Find where the given text appears and provide that cell's center as (X, Y) coordinate. 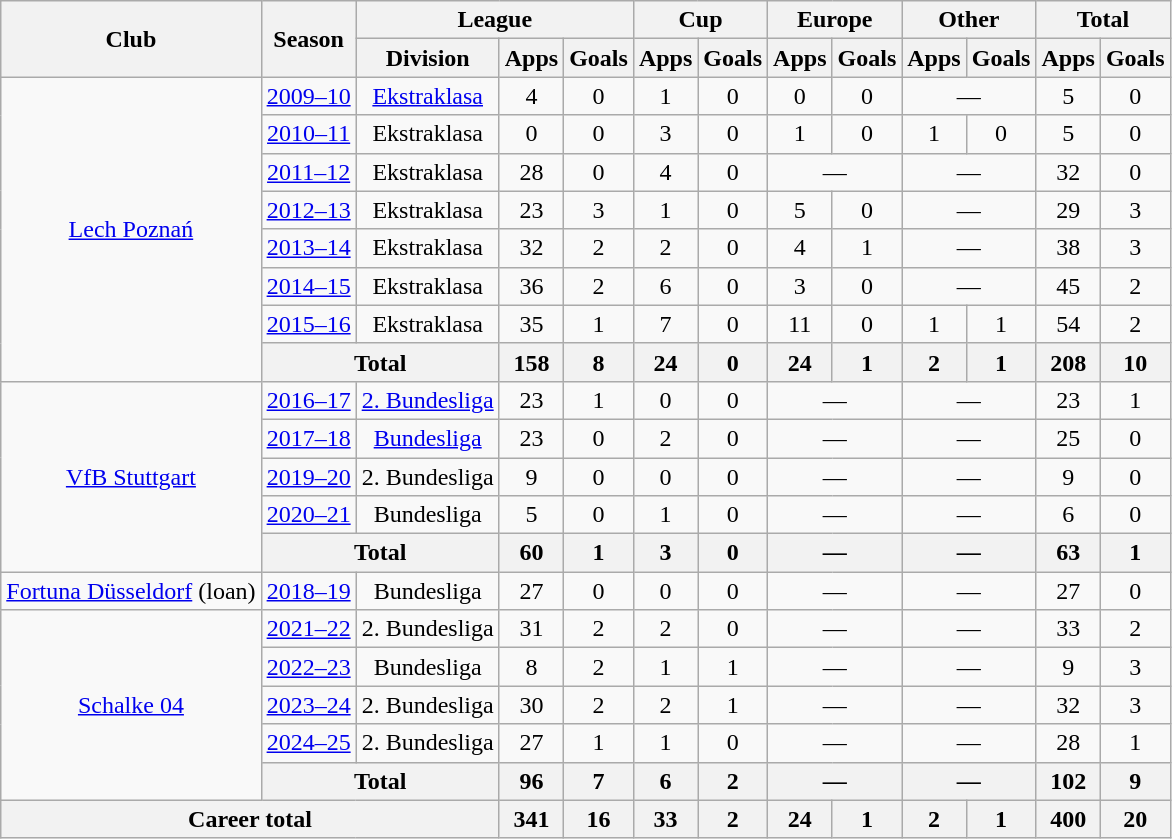
63 (1068, 553)
Other (969, 20)
10 (1135, 362)
25 (1068, 438)
54 (1068, 324)
Lech Poznań (131, 229)
2013–14 (308, 248)
2024–25 (308, 743)
2017–18 (308, 438)
16 (599, 819)
96 (531, 781)
2023–24 (308, 705)
2020–21 (308, 515)
29 (1068, 210)
2015–16 (308, 324)
Season (308, 39)
2011–12 (308, 172)
2014–15 (308, 286)
102 (1068, 781)
45 (1068, 286)
2018–19 (308, 591)
2012–13 (308, 210)
Club (131, 39)
2019–20 (308, 477)
2010–11 (308, 134)
20 (1135, 819)
2021–22 (308, 629)
2016–17 (308, 400)
341 (531, 819)
League (494, 20)
Europe (835, 20)
Schalke 04 (131, 705)
30 (531, 705)
158 (531, 362)
400 (1068, 819)
35 (531, 324)
Cup (700, 20)
208 (1068, 362)
Fortuna Düsseldorf (loan) (131, 591)
2009–10 (308, 96)
36 (531, 286)
VfB Stuttgart (131, 476)
Career total (250, 819)
11 (800, 324)
60 (531, 553)
31 (531, 629)
2022–23 (308, 667)
38 (1068, 248)
Division (428, 58)
